Return (x, y) of the center of cell containing provided text 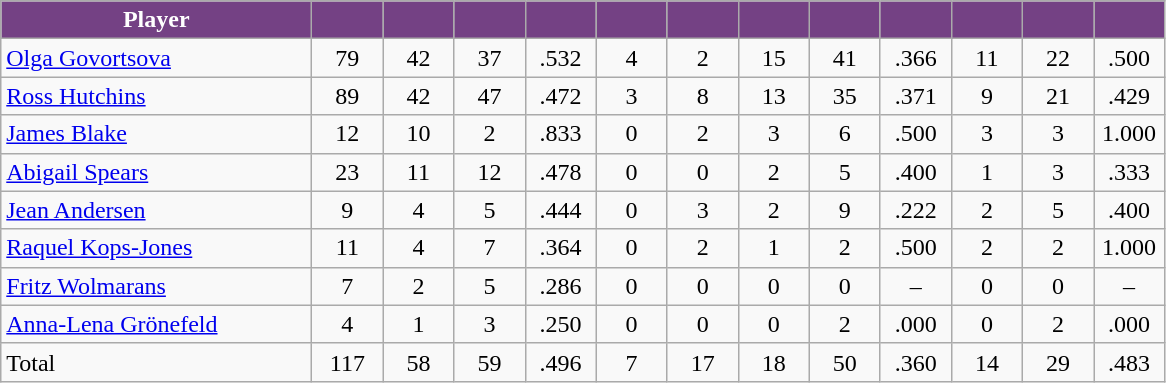
22 (1058, 58)
Olga Govortsova (156, 58)
.429 (1130, 96)
.360 (916, 362)
.444 (560, 210)
.364 (560, 248)
37 (490, 58)
15 (774, 58)
Total (156, 362)
.483 (1130, 362)
.532 (560, 58)
41 (844, 58)
.371 (916, 96)
50 (844, 362)
29 (1058, 362)
58 (418, 362)
.833 (560, 134)
.222 (916, 210)
117 (348, 362)
13 (774, 96)
Raquel Kops-Jones (156, 248)
89 (348, 96)
.472 (560, 96)
6 (844, 134)
.496 (560, 362)
Fritz Wolmarans (156, 286)
8 (702, 96)
47 (490, 96)
.333 (1130, 172)
Jean Andersen (156, 210)
Ross Hutchins (156, 96)
10 (418, 134)
35 (844, 96)
James Blake (156, 134)
17 (702, 362)
21 (1058, 96)
Anna-Lena Grönefeld (156, 324)
.478 (560, 172)
18 (774, 362)
79 (348, 58)
59 (490, 362)
14 (986, 362)
.250 (560, 324)
.286 (560, 286)
Abigail Spears (156, 172)
Player (156, 20)
23 (348, 172)
.366 (916, 58)
